Extract the [X, Y] coordinate from the center of the cell holding the provided text.  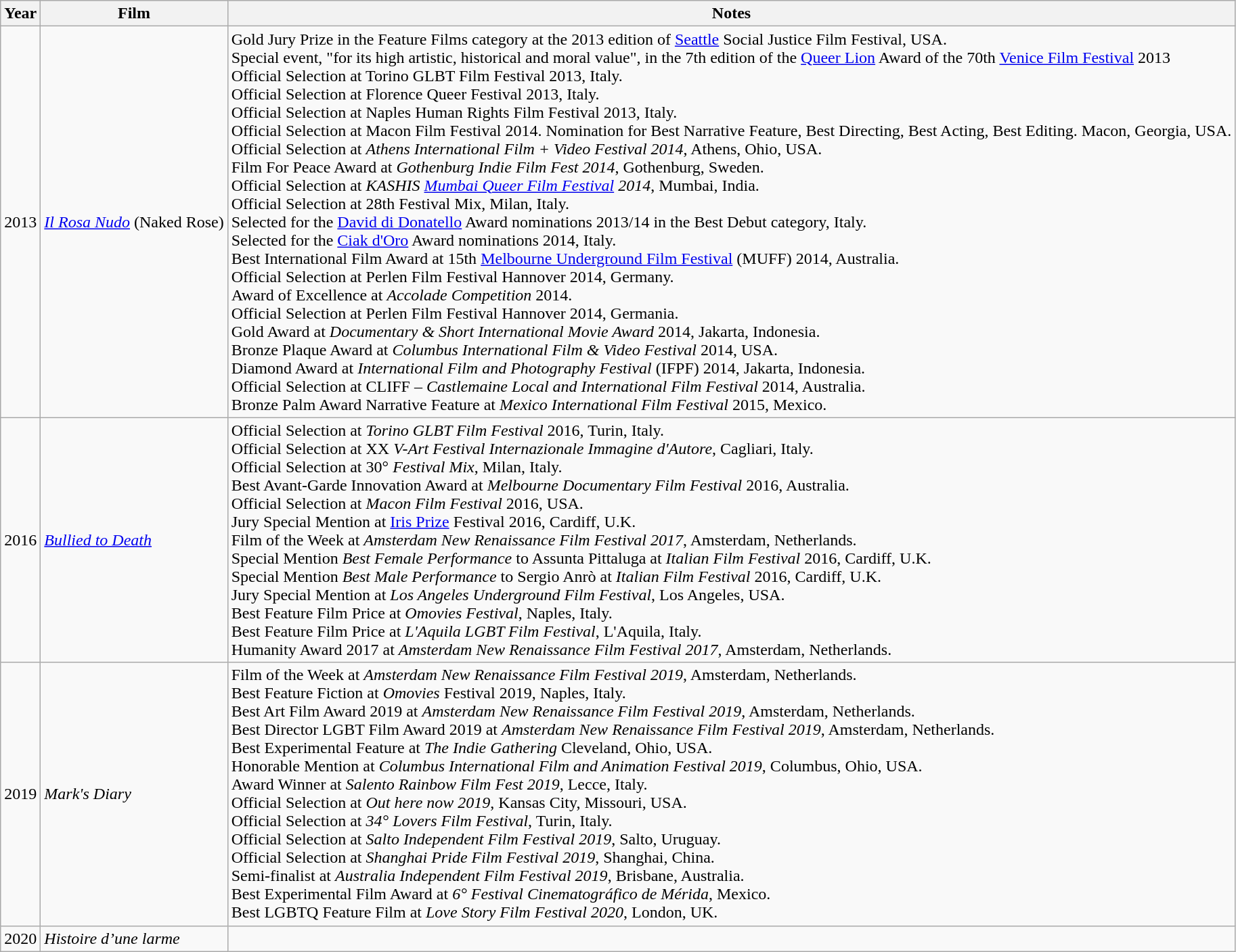
Bullied to Death [134, 540]
Notes [731, 14]
2019 [20, 794]
Il Rosa Nudo (Naked Rose) [134, 222]
Year [20, 14]
2016 [20, 540]
Mark's Diary [134, 794]
Film [134, 14]
2013 [20, 222]
2020 [20, 938]
Histoire d’une larme [134, 938]
